From the cell containing the given text, extract its center point as (X, Y) coordinate. 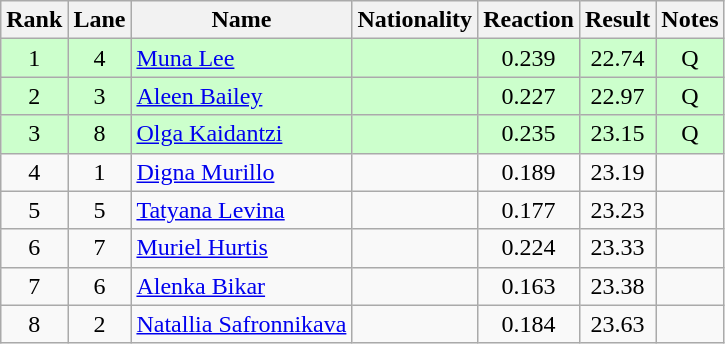
23.15 (617, 134)
Muna Lee (242, 58)
23.23 (617, 210)
22.97 (617, 96)
0.184 (529, 324)
Digna Murillo (242, 172)
22.74 (617, 58)
Name (242, 20)
Aleen Bailey (242, 96)
Natallia Safronnikava (242, 324)
0.177 (529, 210)
Nationality (415, 20)
0.235 (529, 134)
23.19 (617, 172)
0.163 (529, 286)
Result (617, 20)
Muriel Hurtis (242, 248)
Alenka Bikar (242, 286)
23.33 (617, 248)
0.239 (529, 58)
Reaction (529, 20)
Olga Kaidantzi (242, 134)
23.63 (617, 324)
0.189 (529, 172)
0.224 (529, 248)
Tatyana Levina (242, 210)
23.38 (617, 286)
Rank (34, 20)
Lane (100, 20)
0.227 (529, 96)
Notes (690, 20)
